Detect which cell encompasses the target text, then output its [x, y] center coordinate. 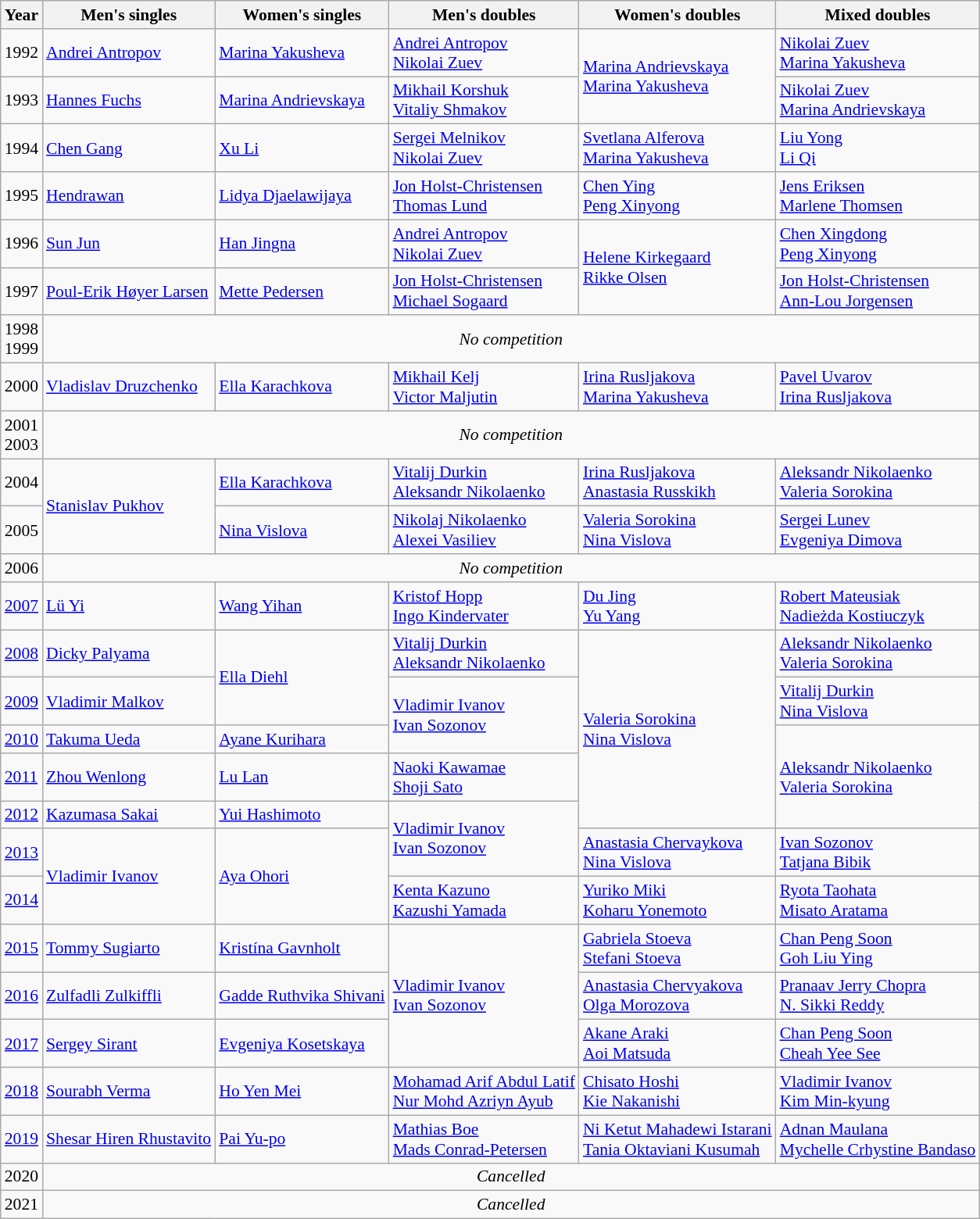
Gadde Ruthvika Shivani [302, 996]
Ayane Kurihara [302, 739]
Chan Peng Soon Goh Liu Ying [878, 949]
Han Jingna [302, 244]
Poul-Erik Høyer Larsen [128, 291]
Nikolaj Nikolaenko Alexei Vasiliev [485, 530]
Jon Holst-Christensen Thomas Lund [485, 195]
Chisato Hoshi Kie Nakanishi [678, 1091]
Mathias Boe Mads Conrad-Petersen [485, 1139]
Tommy Sugiarto [128, 949]
2015 [22, 949]
Ni Ketut Mahadewi Istarani Tania Oktaviani Kusumah [678, 1139]
1995 [22, 195]
Du Jing Yu Yang [678, 606]
Naoki Kawamae Shoji Sato [485, 777]
Vladimir Ivanov [128, 877]
Hendrawan [128, 195]
Year [22, 15]
Chen Ying Peng Xinyong [678, 195]
Nikolai Zuev Marina Andrievskaya [878, 100]
Andrei Antropov [128, 53]
1998 1999 [22, 339]
Lu Lan [302, 777]
Kazumasa Sakai [128, 815]
Ella Diehl [302, 677]
2010 [22, 739]
2012 [22, 815]
1992 [22, 53]
Robert Mateusiak Nadieżda Kostiuczyk [878, 606]
Irina Rusljakova Marina Yakusheva [678, 388]
Nikolai Zuev Marina Yakusheva [878, 53]
Kristof Hopp Ingo Kindervater [485, 606]
2016 [22, 996]
2001 2003 [22, 434]
Zulfadli Zulkiffli [128, 996]
Marina Yakusheva [302, 53]
Sergey Sirant [128, 1044]
Men's doubles [485, 15]
Takuma Ueda [128, 739]
Akane Araki Aoi Matsuda [678, 1044]
Jon Holst-Christensen Michael Sogaard [485, 291]
Hannes Fuchs [128, 100]
Svetlana Alferova Marina Yakusheva [678, 148]
Helene Kirkegaard Rikke Olsen [678, 267]
Men's singles [128, 15]
Aya Ohori [302, 877]
Lü Yi [128, 606]
Marina Andrievskaya Marina Yakusheva [678, 77]
2005 [22, 530]
Sergei Lunev Evgeniya Dimova [878, 530]
Ivan Sozonov Tatjana Bibik [878, 853]
1997 [22, 291]
Anastasia Chervyakova Olga Morozova [678, 996]
Zhou Wenlong [128, 777]
2004 [22, 483]
Vladislav Druzchenko [128, 388]
2014 [22, 900]
Mixed doubles [878, 15]
Anastasia Chervaykova Nina Vislova [678, 853]
Sourabh Verma [128, 1091]
Chen Gang [128, 148]
Jens Eriksen Marlene Thomsen [878, 195]
Ho Yen Mei [302, 1091]
Lidya Djaelawijaya [302, 195]
2021 [22, 1205]
Dicky Palyama [128, 653]
1996 [22, 244]
Mette Pedersen [302, 291]
Mohamad Arif Abdul Latif Nur Mohd Azriyn Ayub [485, 1091]
Jon Holst-Christensen Ann-Lou Jorgensen [878, 291]
Chen Xingdong Peng Xinyong [878, 244]
2011 [22, 777]
Vitalij Durkin Nina Vislova [878, 702]
Yuriko Miki Koharu Yonemoto [678, 900]
Mikhail Korshuk Vitaliy Shmakov [485, 100]
Adnan Maulana Mychelle Crhystine Bandaso [878, 1139]
Pavel Uvarov Irina Rusljakova [878, 388]
2009 [22, 702]
2006 [22, 568]
2007 [22, 606]
Liu Yong Li Qi [878, 148]
Pranaav Jerry Chopra N. Sikki Reddy [878, 996]
Yui Hashimoto [302, 815]
Vladimir Ivanov Kim Min-kyung [878, 1091]
Chan Peng Soon Cheah Yee See [878, 1044]
Marina Andrievskaya [302, 100]
Stanislav Pukhov [128, 506]
2008 [22, 653]
1993 [22, 100]
Vladimir Malkov [128, 702]
Ryota Taohata Misato Aratama [878, 900]
Xu Li [302, 148]
Women's doubles [678, 15]
2020 [22, 1177]
Sun Jun [128, 244]
Pai Yu-po [302, 1139]
Evgeniya Kosetskaya [302, 1044]
2019 [22, 1139]
2013 [22, 853]
Irina Rusljakova Anastasia Russkikh [678, 483]
Kenta Kazuno Kazushi Yamada [485, 900]
Shesar Hiren Rhustavito [128, 1139]
Gabriela Stoeva Stefani Stoeva [678, 949]
Mikhail Kelj Victor Maljutin [485, 388]
2000 [22, 388]
Wang Yihan [302, 606]
Women's singles [302, 15]
Sergei Melnikov Nikolai Zuev [485, 148]
1994 [22, 148]
2018 [22, 1091]
2017 [22, 1044]
Kristína Gavnholt [302, 949]
Nina Vislova [302, 530]
